Find where the given text appears and provide that cell's center as [X, Y] coordinate. 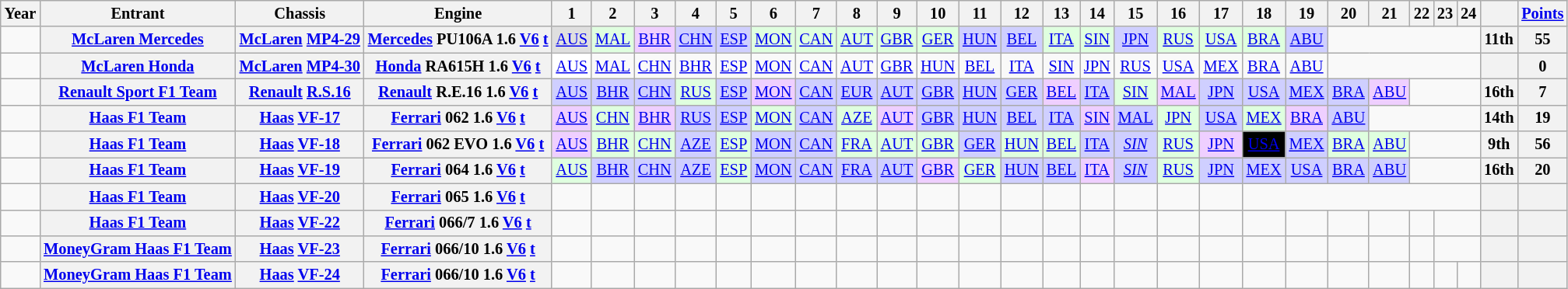
55 [1542, 40]
Haas VF-24 [300, 275]
Ferrari 066/7 1.6 V6 t [458, 223]
Ferrari 065 1.6 V6 t [458, 197]
14th [1499, 118]
McLaren MP4-30 [300, 66]
EUR [857, 92]
9th [1499, 144]
1 [571, 13]
23 [1445, 13]
Haas VF-19 [300, 170]
3 [655, 13]
13 [1061, 13]
Entrant [138, 13]
Haas VF-18 [300, 144]
Haas VF-22 [300, 223]
21 [1390, 13]
Renault R.S.16 [300, 92]
McLaren MP4-29 [300, 40]
Ferrari 062 1.6 V6 t [458, 118]
56 [1542, 144]
McLaren Honda [138, 66]
Year [20, 13]
Points [1542, 13]
Ferrari 062 EVO 1.6 V6 t [458, 144]
15 [1136, 13]
0 [1542, 66]
Engine [458, 13]
14 [1097, 13]
11 [980, 13]
24 [1468, 13]
Mercedes PU106A 1.6 V6 t [458, 40]
9 [897, 13]
18 [1264, 13]
6 [773, 13]
Renault R.E.16 1.6 V6 t [458, 92]
Haas VF-23 [300, 249]
McLaren Mercedes [138, 40]
Haas VF-17 [300, 118]
Chassis [300, 13]
17 [1222, 13]
22 [1422, 13]
Haas VF-20 [300, 197]
Ferrari 064 1.6 V6 t [458, 170]
5 [733, 13]
12 [1022, 13]
Renault Sport F1 Team [138, 92]
8 [857, 13]
2 [613, 13]
10 [938, 13]
16 [1178, 13]
Honda RA615H 1.6 V6 t [458, 66]
4 [696, 13]
11th [1499, 40]
